Capture the cell that displays the provided text and extract its (X, Y) central coordinate. 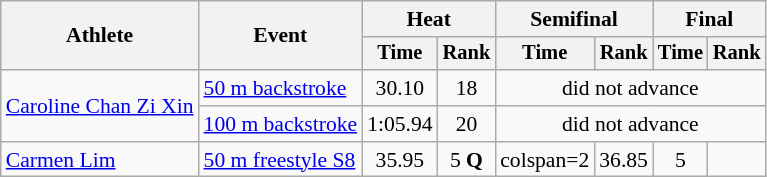
Semifinal (574, 19)
30.10 (400, 88)
20 (467, 124)
1:05.94 (400, 124)
Heat (428, 19)
100 m backstroke (281, 124)
Final (709, 19)
50 m backstroke (281, 88)
Athlete (100, 36)
18 (467, 88)
Caroline Chan Zi Xin (100, 106)
Event (281, 36)
